Provide the (X, Y) coordinate of the cell's center where the given text is located.  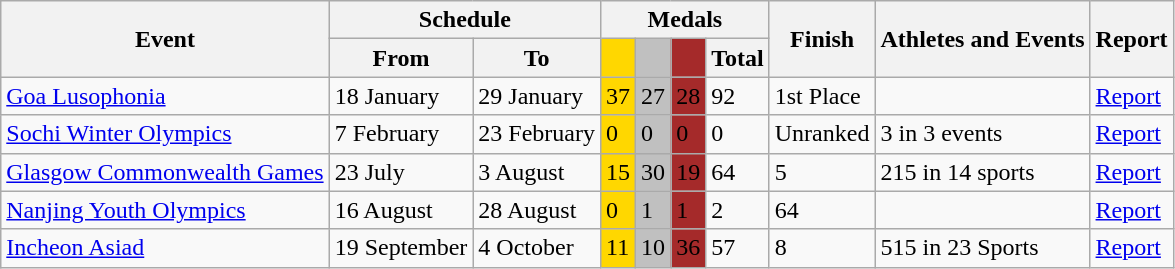
11 (618, 248)
23 July (401, 172)
36 (688, 248)
Medals (686, 20)
7 February (401, 134)
18 January (401, 96)
19 (688, 172)
From (401, 58)
Unranked (822, 134)
10 (654, 248)
Schedule (464, 20)
3 August (537, 172)
29 January (537, 96)
30 (654, 172)
Incheon Asiad (165, 248)
To (537, 58)
Athletes and Events (982, 39)
215 in 14 sports (982, 172)
Nanjing Youth Olympics (165, 210)
8 (822, 248)
Finish (822, 39)
4 October (537, 248)
28 (688, 96)
Goa Lusophonia (165, 96)
37 (618, 96)
3 in 3 events (982, 134)
15 (618, 172)
27 (654, 96)
92 (738, 96)
515 in 23 Sports (982, 248)
1st Place (822, 96)
Glasgow Commonwealth Games (165, 172)
16 August (401, 210)
Sochi Winter Olympics (165, 134)
5 (822, 172)
2 (738, 210)
19 September (401, 248)
23 February (537, 134)
57 (738, 248)
Total (738, 58)
Event (165, 39)
28 August (537, 210)
